Extract the [X, Y] coordinate from the center of the cell holding the provided text.  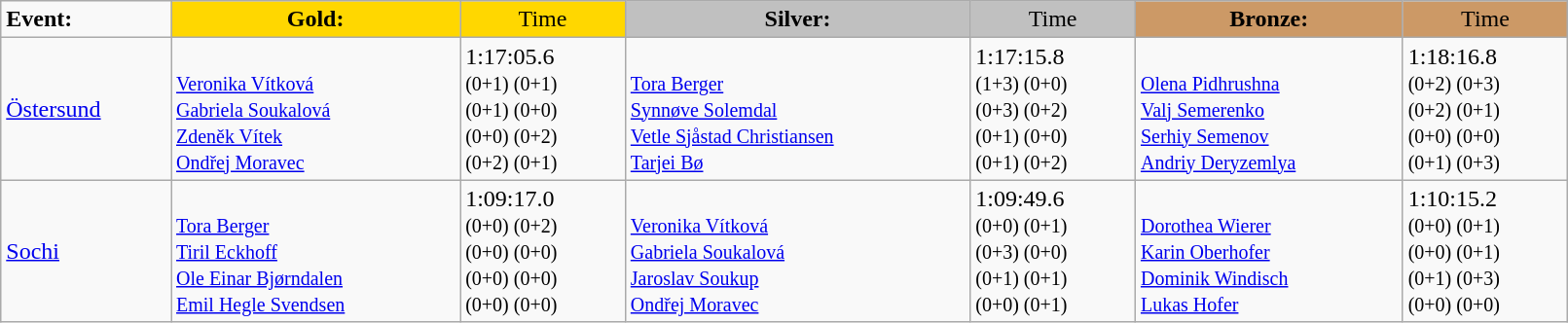
1:18:16.8(0+2) (0+3)(0+2) (0+1)(0+0) (0+0)(0+1) (0+3) [1485, 109]
Veronika VítkováGabriela SoukalováJaroslav SoukupOndřej Moravec [797, 251]
Sochi [86, 251]
Bronze: [1269, 19]
Östersund [86, 109]
Olena PidhrushnaValj SemerenkoSerhiy SemenovAndriy Deryzemlya [1269, 109]
1:09:17.0 (0+0) (0+2)(0+0) (0+0) (0+0) (0+0) (0+0) (0+0) [543, 251]
1:17:05.6 (0+1) (0+1)(0+1) (0+0)(0+0) (0+2)(0+2) (0+1) [543, 109]
Gold: [315, 19]
Tora BergerTiril EckhoffOle Einar BjørndalenEmil Hegle Svendsen [315, 251]
1:09:49.6 (0+0) (0+1) (0+3) (0+0) (0+1) (0+1) (0+0) (0+1) [1053, 251]
Veronika VítkováGabriela SoukalováZdeněk VítekOndřej Moravec [315, 109]
Dorothea WiererKarin OberhoferDominik WindischLukas Hofer [1269, 251]
Tora BergerSynnøve SolemdalVetle Sjåstad ChristiansenTarjei Bø [797, 109]
Silver: [797, 19]
1:17:15.8(1+3) (0+0)(0+3) (0+2)(0+1) (0+0)(0+1) (0+2) [1053, 109]
1:10:15.2 (0+0) (0+1) (0+0) (0+1) (0+1) (0+3) (0+0) (0+0) [1485, 251]
Event: [86, 19]
